For the text-containing cell, return its midpoint in (X, Y) coordinate format. 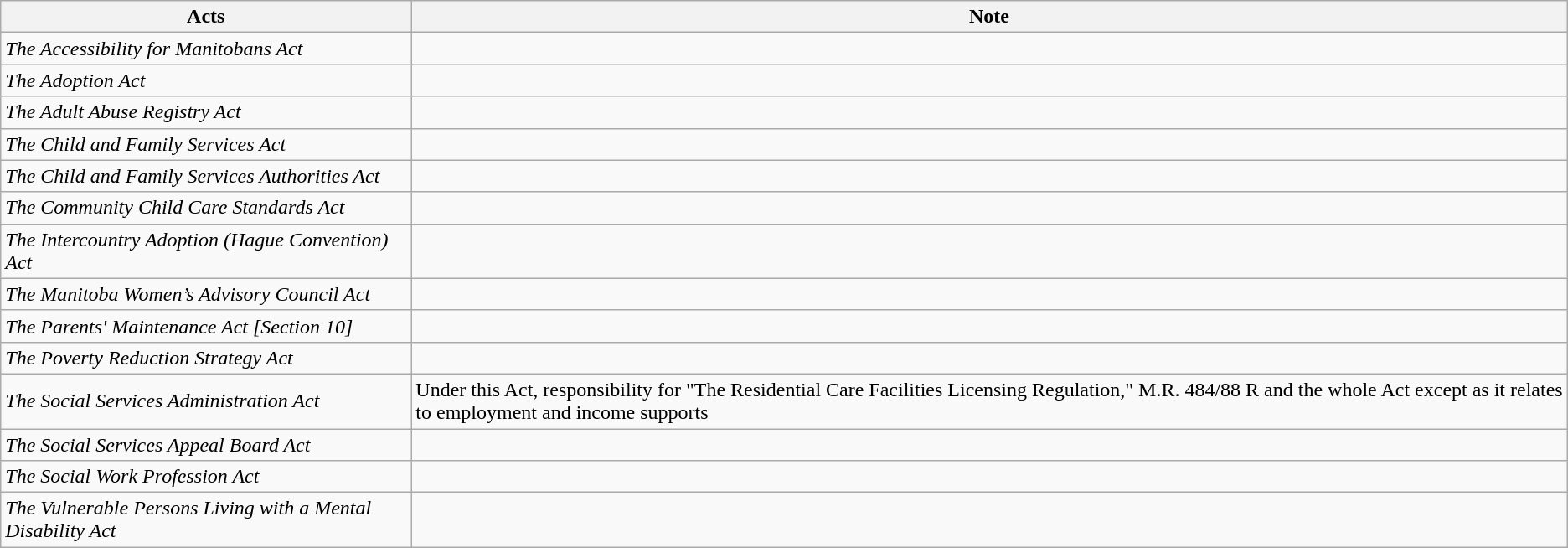
The Poverty Reduction Strategy Act (206, 358)
The Adoption Act (206, 80)
Acts (206, 17)
The Community Child Care Standards Act (206, 208)
The Vulnerable Persons Living with a Mental Disability Act (206, 520)
The Intercountry Adoption (Hague Convention) Act (206, 251)
The Manitoba Women’s Advisory Council Act (206, 294)
The Accessibility for Manitobans Act (206, 49)
Note (989, 17)
The Social Services Administration Act (206, 401)
The Parents' Maintenance Act [Section 10] (206, 326)
The Social Services Appeal Board Act (206, 445)
The Social Work Profession Act (206, 477)
The Child and Family Services Act (206, 144)
The Child and Family Services Authorities Act (206, 176)
The Adult Abuse Registry Act (206, 112)
